Scan for the cell matching the given text and deliver its [x, y] coordinate at center. 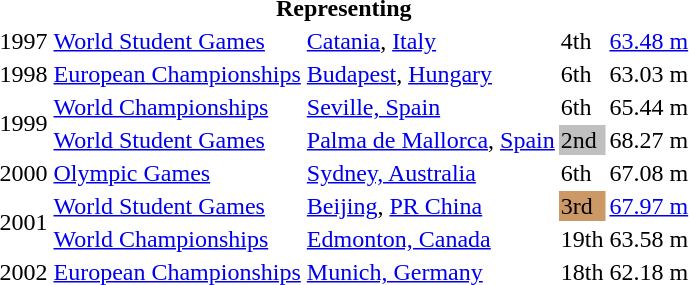
Olympic Games [177, 173]
European Championships [177, 74]
Beijing, PR China [430, 206]
19th [582, 239]
4th [582, 41]
Seville, Spain [430, 107]
Palma de Mallorca, Spain [430, 140]
Budapest, Hungary [430, 74]
Sydney, Australia [430, 173]
Edmonton, Canada [430, 239]
3rd [582, 206]
Catania, Italy [430, 41]
2nd [582, 140]
